Return (x, y) of the center of cell containing provided text 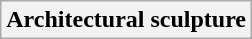
Architectural sculpture (126, 20)
